Extract the (X, Y) coordinate from the center of the cell holding the provided text.  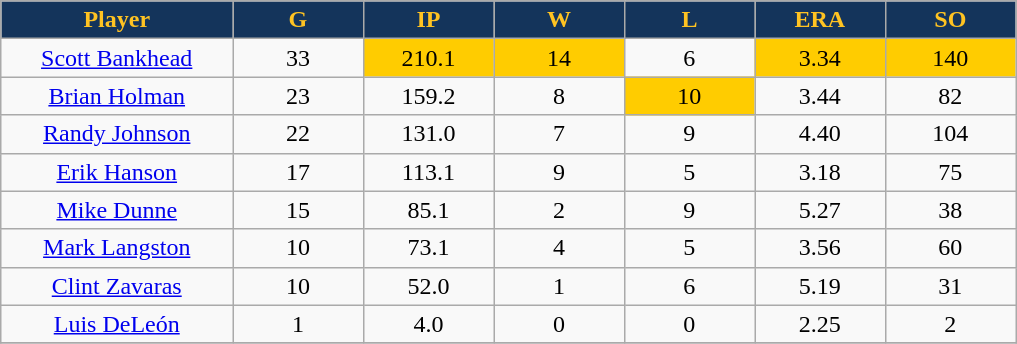
Erik Hanson (117, 172)
ERA (820, 20)
Player (117, 20)
Mark Langston (117, 248)
23 (298, 96)
Scott Bankhead (117, 58)
131.0 (428, 134)
33 (298, 58)
Luis DeLeón (117, 324)
104 (950, 134)
17 (298, 172)
22 (298, 134)
75 (950, 172)
8 (559, 96)
3.34 (820, 58)
15 (298, 210)
Mike Dunne (117, 210)
113.1 (428, 172)
2.25 (820, 324)
210.1 (428, 58)
3.44 (820, 96)
L (689, 20)
4.0 (428, 324)
7 (559, 134)
140 (950, 58)
Randy Johnson (117, 134)
3.56 (820, 248)
Brian Holman (117, 96)
SO (950, 20)
5.19 (820, 286)
4.40 (820, 134)
82 (950, 96)
3.18 (820, 172)
60 (950, 248)
31 (950, 286)
14 (559, 58)
52.0 (428, 286)
38 (950, 210)
5.27 (820, 210)
4 (559, 248)
Clint Zavaras (117, 286)
73.1 (428, 248)
W (559, 20)
159.2 (428, 96)
IP (428, 20)
85.1 (428, 210)
G (298, 20)
